Search for the cell housing the specified text and yield its (x, y) center coordinate. 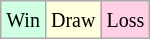
Win (24, 20)
Draw (72, 20)
Loss (126, 20)
